Locate the cell with the specified text and output its (X, Y) center coordinate. 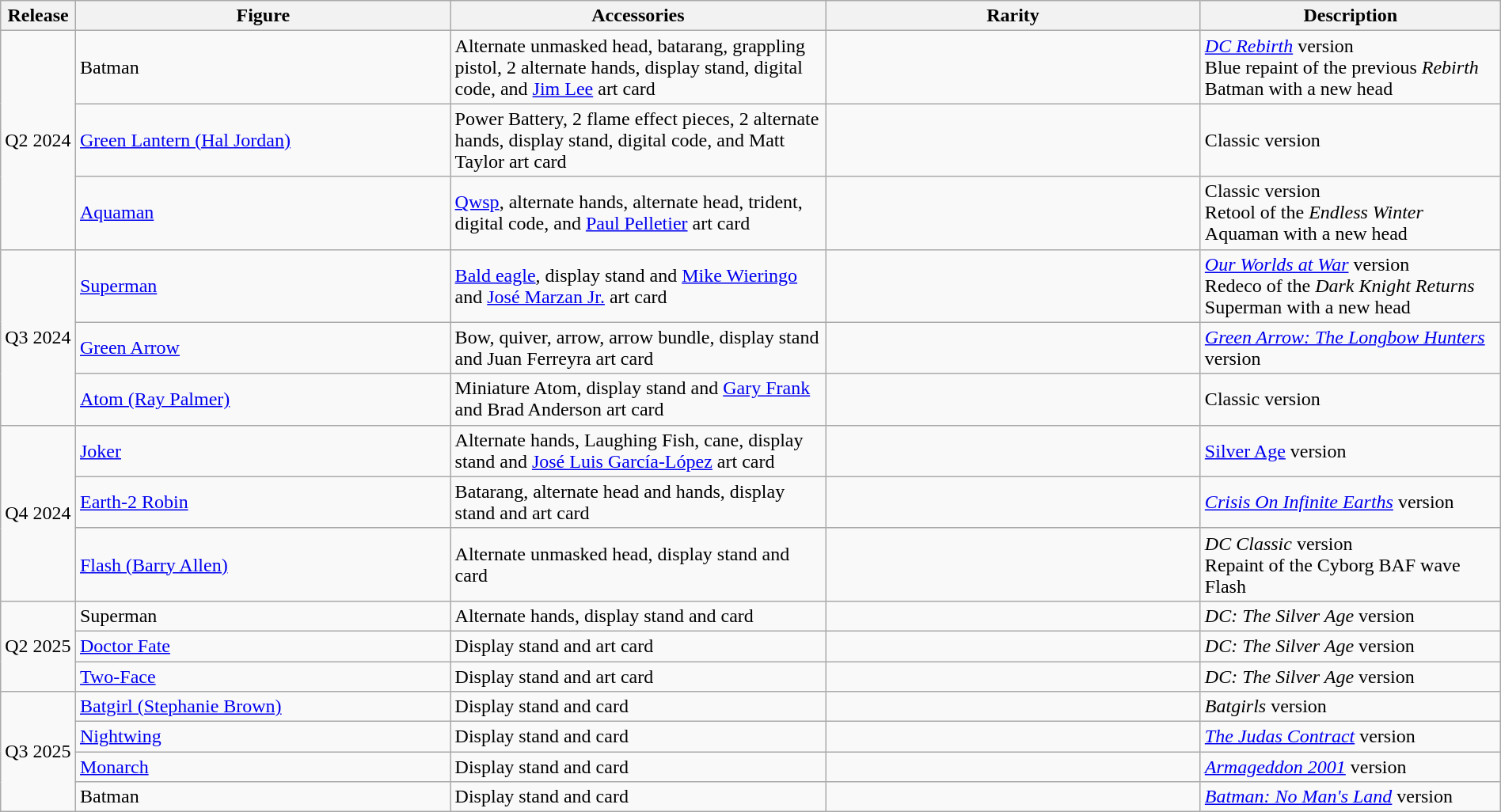
Alternate hands, display stand and card (638, 616)
Rarity (1013, 16)
Q3 2025 (38, 752)
The Judas Contract version (1351, 737)
Nightwing (263, 737)
Power Battery, 2 flame effect pieces, 2 alternate hands, display stand, digital code, and Matt Taylor art card (638, 140)
Q2 2025 (38, 646)
Description (1351, 16)
Batman: No Man's Land version (1351, 797)
Figure (263, 16)
Monarch (263, 767)
Green Lantern (Hal Jordan) (263, 140)
Q3 2024 (38, 337)
Bow, quiver, arrow, arrow bundle, display stand and Juan Ferreyra art card (638, 348)
Q2 2024 (38, 140)
Green Arrow: The Longbow Hunters version (1351, 348)
Aquaman (263, 213)
Joker (263, 451)
Release (38, 16)
Crisis On Infinite Earths version (1351, 502)
Alternate unmasked head, batarang, grappling pistol, 2 alternate hands, display stand, digital code, and Jim Lee art card (638, 67)
Accessories (638, 16)
Batarang, alternate head and hands, display stand and art card (638, 502)
Two-Face (263, 677)
Doctor Fate (263, 646)
Alternate unmasked head, display stand and card (638, 564)
Armageddon 2001 version (1351, 767)
Bald eagle, display stand and Mike Wieringo and José Marzan Jr. art card (638, 286)
DC Classic versionRepaint of the Cyborg BAF wave Flash (1351, 564)
Q4 2024 (38, 513)
Atom (Ray Palmer) (263, 399)
Batgirl (Stephanie Brown) (263, 707)
Earth-2 Robin (263, 502)
Green Arrow (263, 348)
Alternate hands, Laughing Fish, cane, display stand and José Luis García-López art card (638, 451)
Miniature Atom, display stand and Gary Frank and Brad Anderson art card (638, 399)
Qwsp, alternate hands, alternate head, trident, digital code, and Paul Pelletier art card (638, 213)
DC Rebirth versionBlue repaint of the previous Rebirth Batman with a new head (1351, 67)
Flash (Barry Allen) (263, 564)
Our Worlds at War versionRedeco of the Dark Knight Returns Superman with a new head (1351, 286)
Silver Age version (1351, 451)
Batgirls version (1351, 707)
Classic versionRetool of the Endless Winter Aquaman with a new head (1351, 213)
